Search for the cell housing the specified text and yield its (X, Y) center coordinate. 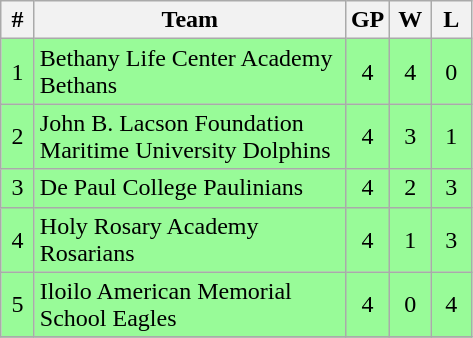
GP (367, 20)
John B. Lacson Foundation Maritime University Dolphins (190, 136)
Iloilo American Memorial School Eagles (190, 304)
De Paul College Paulinians (190, 188)
Team (190, 20)
Holy Rosary Academy Rosarians (190, 240)
5 (18, 304)
# (18, 20)
Bethany Life Center Academy Bethans (190, 72)
W (410, 20)
L (452, 20)
